Output the [X, Y] coordinate of the center of the cell containing the given text.  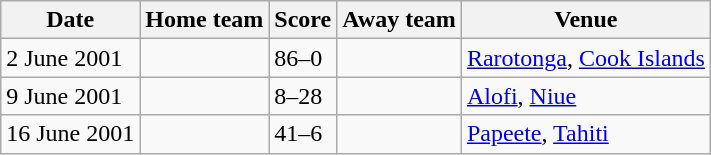
16 June 2001 [70, 134]
Venue [586, 20]
9 June 2001 [70, 96]
86–0 [303, 58]
Home team [204, 20]
2 June 2001 [70, 58]
Score [303, 20]
Papeete, Tahiti [586, 134]
Date [70, 20]
8–28 [303, 96]
Rarotonga, Cook Islands [586, 58]
41–6 [303, 134]
Alofi, Niue [586, 96]
Away team [400, 20]
